Return the (X, Y) coordinate for the center point of the cell that contains the specified text.  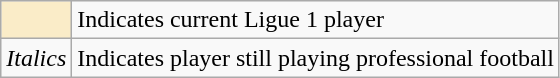
Indicates player still playing professional football (316, 58)
Indicates current Ligue 1 player (316, 20)
Italics (36, 58)
